Search for the cell housing the specified text and yield its [X, Y] center coordinate. 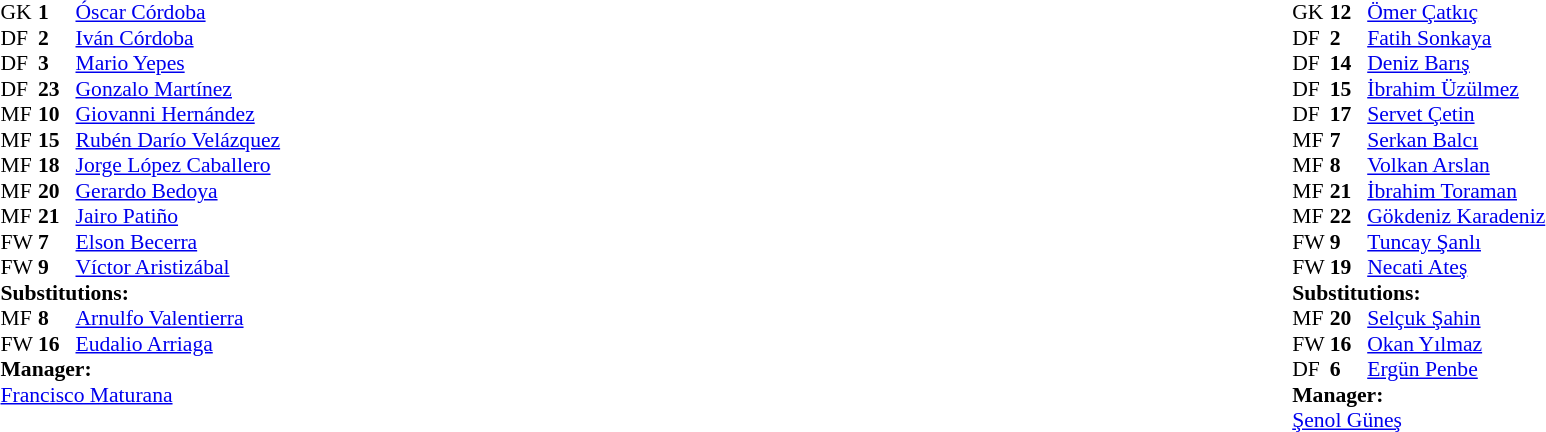
İbrahim Üzülmez [1456, 89]
Jorge López Caballero [178, 165]
Jairo Patiño [178, 217]
14 [1349, 63]
Tuncay Şanlı [1456, 242]
Gerardo Bedoya [178, 191]
Selçuk Şahin [1456, 319]
22 [1349, 217]
Mario Yepes [178, 63]
Elson Becerra [178, 242]
Ömer Çatkıç [1456, 13]
Volkan Arslan [1456, 165]
Arnulfo Valentierra [178, 319]
İbrahim Toraman [1456, 191]
1 [57, 13]
Giovanni Hernández [178, 115]
17 [1349, 115]
18 [57, 165]
Rubén Darío Velázquez [178, 140]
Serkan Balcı [1456, 140]
Gökdeniz Karadeniz [1456, 217]
Fatih Sonkaya [1456, 38]
19 [1349, 267]
Gonzalo Martínez [178, 89]
Necati Ateş [1456, 267]
Deniz Barış [1456, 63]
Víctor Aristizábal [178, 267]
12 [1349, 13]
23 [57, 89]
Okan Yılmaz [1456, 344]
Eudalio Arriaga [178, 344]
3 [57, 63]
Ergün Penbe [1456, 369]
10 [57, 115]
Servet Çetin [1456, 115]
Óscar Córdoba [178, 13]
6 [1349, 369]
Francisco Maturana [140, 395]
Iván Córdoba [178, 38]
